Provide the (X, Y) coordinate of the cell's center where the given text is located.  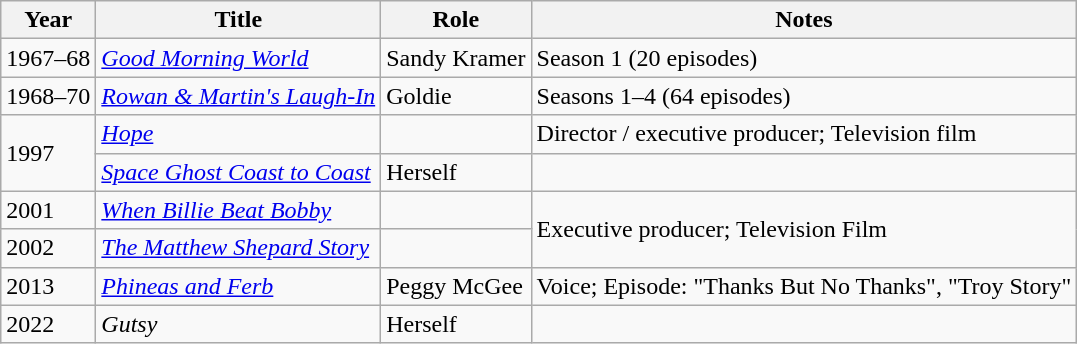
2001 (48, 210)
Notes (804, 20)
1968–70 (48, 96)
Role (456, 20)
Season 1 (20 episodes) (804, 58)
Voice; Episode: "Thanks But No Thanks", "Troy Story" (804, 286)
Executive producer; Television Film (804, 229)
Year (48, 20)
Goldie (456, 96)
Director / executive producer; Television film (804, 134)
Sandy Kramer (456, 58)
2013 (48, 286)
The Matthew Shepard Story (238, 248)
1967–68 (48, 58)
2002 (48, 248)
Rowan & Martin's Laugh-In (238, 96)
Space Ghost Coast to Coast (238, 172)
2022 (48, 324)
Phineas and Ferb (238, 286)
When Billie Beat Bobby (238, 210)
Gutsy (238, 324)
Hope (238, 134)
Seasons 1–4 (64 episodes) (804, 96)
Peggy McGee (456, 286)
1997 (48, 153)
Title (238, 20)
Good Morning World (238, 58)
